For the text-containing cell, return its midpoint in [x, y] coordinate format. 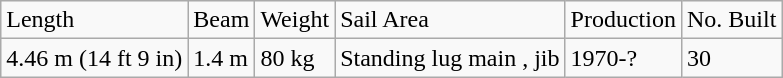
Beam [222, 20]
No. Built [731, 20]
30 [731, 58]
Production [623, 20]
Length [94, 20]
80 kg [295, 58]
1970-? [623, 58]
Sail Area [450, 20]
Weight [295, 20]
1.4 m [222, 58]
Standing lug main , jib [450, 58]
4.46 m (14 ft 9 in) [94, 58]
